Search for the cell housing the specified text and yield its (x, y) center coordinate. 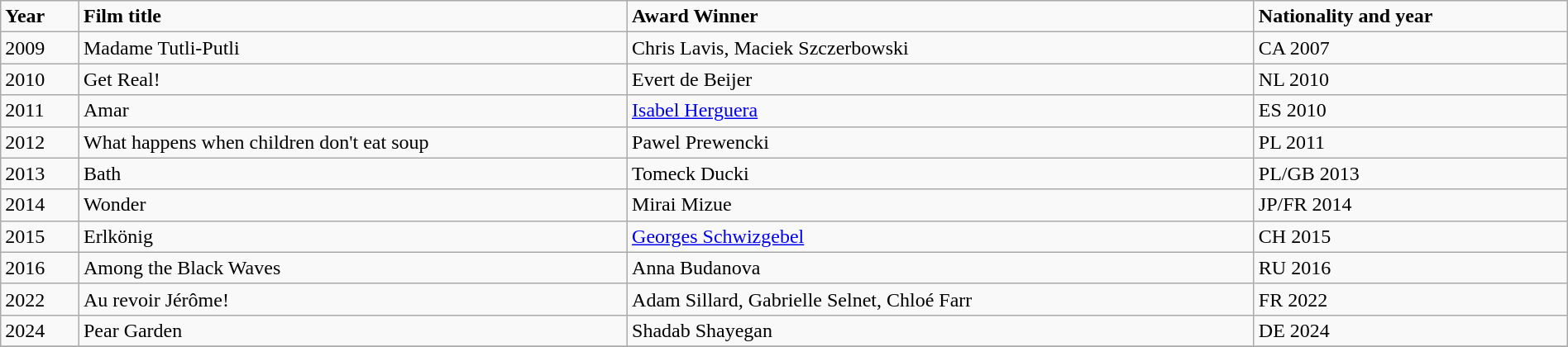
2009 (40, 48)
Wonder (352, 205)
What happens when children don't eat soup (352, 142)
NL 2010 (1411, 79)
Madame Tutli-Putli (352, 48)
RU 2016 (1411, 268)
2016 (40, 268)
CA 2007 (1411, 48)
Isabel Herguera (941, 111)
Shadab Shayegan (941, 330)
Amar (352, 111)
CH 2015 (1411, 236)
ES 2010 (1411, 111)
Get Real! (352, 79)
Evert de Beijer (941, 79)
Adam Sillard, Gabrielle Selnet, Chloé Farr (941, 299)
Au revoir Jérôme! (352, 299)
2024 (40, 330)
PL/GB 2013 (1411, 173)
Mirai Mizue (941, 205)
Pawel Prewencki (941, 142)
Award Winner (941, 17)
Chris Lavis, Maciek Szczerbowski (941, 48)
Bath (352, 173)
Georges Schwizgebel (941, 236)
Among the Black Waves (352, 268)
JP/FR 2014 (1411, 205)
2010 (40, 79)
2012 (40, 142)
2014 (40, 205)
2011 (40, 111)
2013 (40, 173)
Pear Garden (352, 330)
FR 2022 (1411, 299)
Film title (352, 17)
Erlkönig (352, 236)
2022 (40, 299)
Anna Budanova (941, 268)
Nationality and year (1411, 17)
Year (40, 17)
PL 2011 (1411, 142)
Tomeck Ducki (941, 173)
2015 (40, 236)
DE 2024 (1411, 330)
